Determine the [X, Y] coordinate at the center of the cell enclosing the given text.  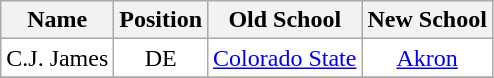
New School [427, 20]
Name [58, 20]
Position [161, 20]
C.J. James [58, 58]
Old School [285, 20]
Colorado State [285, 58]
Akron [427, 58]
DE [161, 58]
